Identify which cell holds the provided text, then report its [x, y] central coordinate. 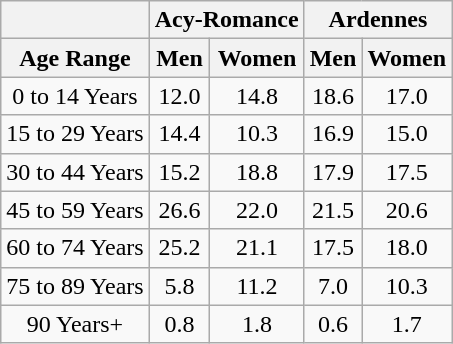
0 to 14 Years [75, 96]
90 Years+ [75, 324]
5.8 [180, 286]
21.1 [257, 248]
Age Range [75, 58]
14.4 [180, 134]
15 to 29 Years [75, 134]
45 to 59 Years [75, 210]
15.2 [180, 172]
25.2 [180, 248]
12.0 [180, 96]
18.6 [333, 96]
0.6 [333, 324]
7.0 [333, 286]
60 to 74 Years [75, 248]
14.8 [257, 96]
11.2 [257, 286]
22.0 [257, 210]
75 to 89 Years [75, 286]
17.9 [333, 172]
15.0 [407, 134]
18.8 [257, 172]
16.9 [333, 134]
Acy-Romance [226, 20]
Ardennes [378, 20]
17.0 [407, 96]
21.5 [333, 210]
20.6 [407, 210]
30 to 44 Years [75, 172]
18.0 [407, 248]
1.8 [257, 324]
1.7 [407, 324]
26.6 [180, 210]
0.8 [180, 324]
